For the text-containing cell, return its midpoint in [X, Y] coordinate format. 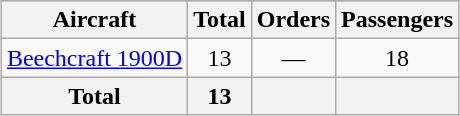
Orders [293, 20]
18 [398, 58]
— [293, 58]
Beechcraft 1900D [94, 58]
Aircraft [94, 20]
Passengers [398, 20]
